Pinpoint the cell where the given text exists, returning its [x, y] midpoint coordinate. 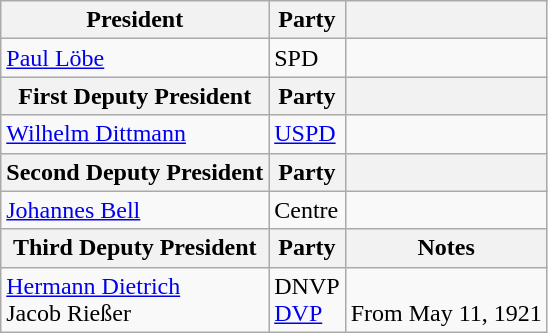
USPD [307, 134]
Notes [446, 248]
Centre [307, 210]
Second Deputy President [135, 172]
President [135, 20]
Third Deputy President [135, 248]
Johannes Bell [135, 210]
SPD [307, 58]
Paul Löbe [135, 58]
DNVPDVP [307, 300]
Wilhelm Dittmann [135, 134]
First Deputy President [135, 96]
Hermann DietrichJacob Rießer [135, 300]
From May 11, 1921 [446, 300]
